For the text-containing cell, return its midpoint in [x, y] coordinate format. 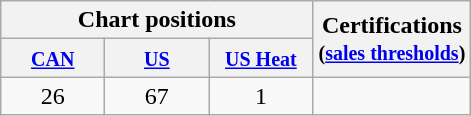
26 [53, 96]
67 [157, 96]
US [157, 58]
US Heat [261, 58]
Certifications(sales thresholds) [392, 39]
CAN [53, 58]
1 [261, 96]
Chart positions [157, 20]
